Search for the cell housing the specified text and yield its (X, Y) center coordinate. 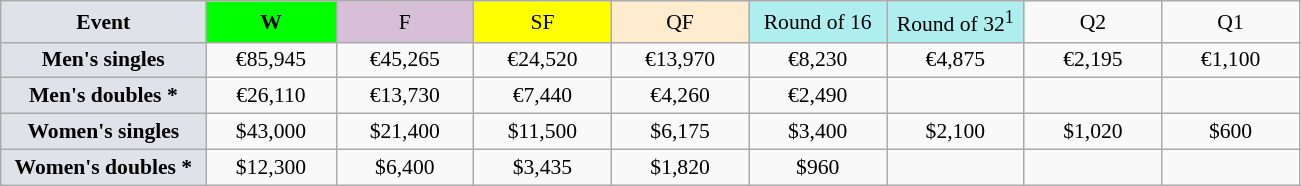
€7,440 (543, 96)
Men's doubles * (104, 96)
€85,945 (271, 60)
QF (680, 22)
$1,820 (680, 167)
€2,195 (1093, 60)
W (271, 22)
Event (104, 22)
$11,500 (543, 132)
Round of 16 (818, 22)
SF (543, 22)
$6,400 (405, 167)
F (405, 22)
$43,000 (271, 132)
$21,400 (405, 132)
€1,100 (1231, 60)
$3,400 (818, 132)
€4,260 (680, 96)
$3,435 (543, 167)
Women's doubles * (104, 167)
€45,265 (405, 60)
€8,230 (818, 60)
€2,490 (818, 96)
$6,175 (680, 132)
€13,730 (405, 96)
€4,875 (955, 60)
$960 (818, 167)
€13,970 (680, 60)
$2,100 (955, 132)
Men's singles (104, 60)
$12,300 (271, 167)
€26,110 (271, 96)
Round of 321 (955, 22)
Women's singles (104, 132)
€24,520 (543, 60)
$600 (1231, 132)
Q2 (1093, 22)
$1,020 (1093, 132)
Q1 (1231, 22)
